Detect which cell encompasses the target text, then output its (x, y) center coordinate. 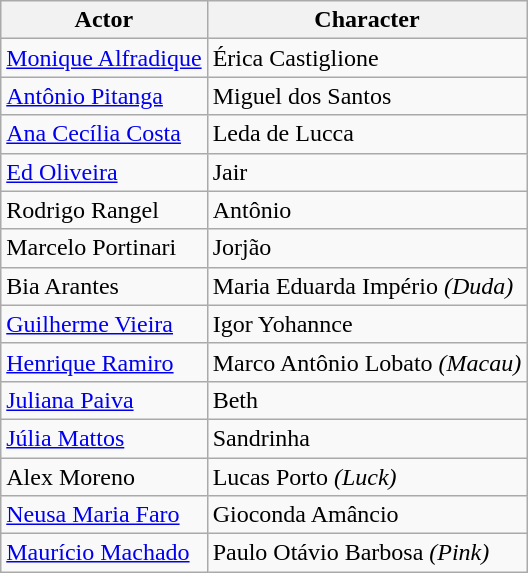
Alex Moreno (104, 477)
Maurício Machado (104, 553)
Gioconda Amâncio (367, 515)
Neusa Maria Faro (104, 515)
Lucas Porto (Luck) (367, 477)
Júlia Mattos (104, 438)
Juliana Paiva (104, 400)
Maria Eduarda Império (Duda) (367, 286)
Ed Oliveira (104, 172)
Ana Cecília Costa (104, 134)
Antônio (367, 210)
Igor Yohannce (367, 324)
Paulo Otávio Barbosa (Pink) (367, 553)
Jair (367, 172)
Leda de Lucca (367, 134)
Monique Alfradique (104, 58)
Marco Antônio Lobato (Macau) (367, 362)
Guilherme Vieira (104, 324)
Érica Castiglione (367, 58)
Beth (367, 400)
Antônio Pitanga (104, 96)
Jorjão (367, 248)
Bia Arantes (104, 286)
Actor (104, 20)
Sandrinha (367, 438)
Henrique Ramiro (104, 362)
Marcelo Portinari (104, 248)
Miguel dos Santos (367, 96)
Character (367, 20)
Rodrigo Rangel (104, 210)
